For the text-containing cell, return its midpoint in [x, y] coordinate format. 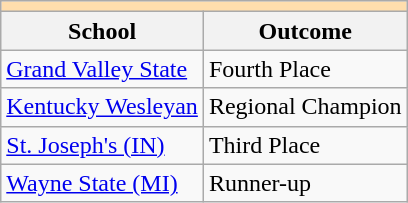
Outcome [305, 31]
Fourth Place [305, 69]
St. Joseph's (IN) [102, 145]
Regional Champion [305, 107]
School [102, 31]
Grand Valley State [102, 69]
Runner-up [305, 183]
Wayne State (MI) [102, 183]
Third Place [305, 145]
Kentucky Wesleyan [102, 107]
